Pinpoint the cell where the given text exists, returning its [x, y] midpoint coordinate. 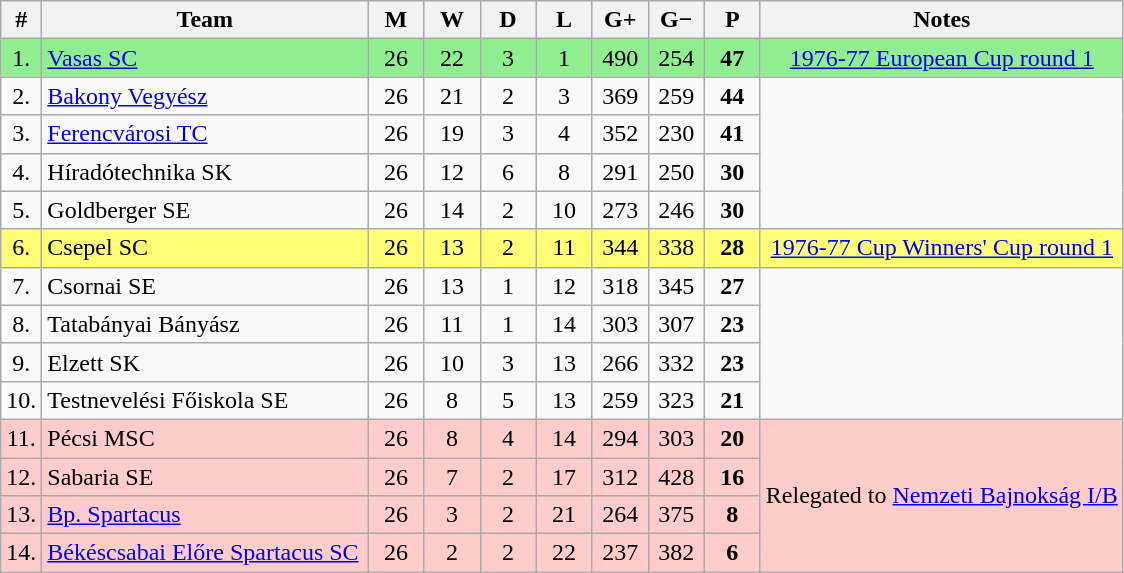
Bakony Vegyész [205, 96]
266 [620, 362]
28 [732, 248]
Bp. Spartacus [205, 515]
Ferencvárosi TC [205, 134]
Testnevelési Főiskola SE [205, 400]
250 [676, 172]
7 [452, 477]
10. [22, 400]
Sabaria SE [205, 477]
375 [676, 515]
G− [676, 20]
Notes [942, 20]
11. [22, 438]
M [396, 20]
5. [22, 210]
Csornai SE [205, 286]
47 [732, 58]
428 [676, 477]
Vasas SC [205, 58]
1976-77 European Cup round 1 [942, 58]
Híradótechnika SK [205, 172]
17 [564, 477]
Relegated to Nemzeti Bajnokság I/B [942, 495]
332 [676, 362]
Goldberger SE [205, 210]
1. [22, 58]
312 [620, 477]
490 [620, 58]
294 [620, 438]
Elzett SK [205, 362]
382 [676, 553]
44 [732, 96]
338 [676, 248]
273 [620, 210]
323 [676, 400]
16 [732, 477]
230 [676, 134]
254 [676, 58]
L [564, 20]
12. [22, 477]
13. [22, 515]
4. [22, 172]
D [508, 20]
345 [676, 286]
Pécsi MSC [205, 438]
344 [620, 248]
9. [22, 362]
352 [620, 134]
20 [732, 438]
2. [22, 96]
P [732, 20]
291 [620, 172]
307 [676, 324]
Csepel SC [205, 248]
1976-77 Cup Winners' Cup round 1 [942, 248]
246 [676, 210]
3. [22, 134]
237 [620, 553]
27 [732, 286]
318 [620, 286]
7. [22, 286]
Tatabányai Bányász [205, 324]
19 [452, 134]
# [22, 20]
G+ [620, 20]
14. [22, 553]
41 [732, 134]
264 [620, 515]
5 [508, 400]
W [452, 20]
Team [205, 20]
8. [22, 324]
369 [620, 96]
6. [22, 248]
Békéscsabai Előre Spartacus SC [205, 553]
